From the cell containing the given text, extract its center point as [X, Y] coordinate. 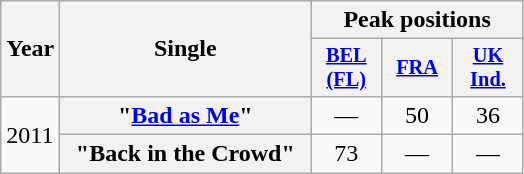
73 [346, 154]
Single [186, 49]
UK Ind. [488, 68]
"Bad as Me" [186, 115]
Year [30, 49]
"Back in the Crowd" [186, 154]
50 [418, 115]
36 [488, 115]
FRA [418, 68]
Peak positions [418, 20]
BEL(FL) [346, 68]
2011 [30, 134]
